Find where the given text appears and provide that cell's center as [x, y] coordinate. 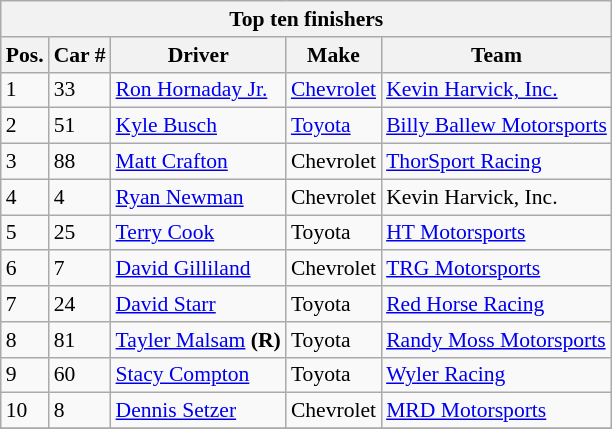
Ryan Newman [198, 197]
60 [80, 375]
51 [80, 126]
1 [25, 90]
David Gilliland [198, 269]
10 [25, 411]
Dennis Setzer [198, 411]
MRD Motorsports [496, 411]
HT Motorsports [496, 233]
ThorSport Racing [496, 162]
2 [25, 126]
25 [80, 233]
Pos. [25, 55]
3 [25, 162]
24 [80, 304]
Wyler Racing [496, 375]
Driver [198, 55]
Tayler Malsam (R) [198, 340]
Randy Moss Motorsports [496, 340]
Billy Ballew Motorsports [496, 126]
Make [334, 55]
81 [80, 340]
33 [80, 90]
Kyle Busch [198, 126]
Red Horse Racing [496, 304]
TRG Motorsports [496, 269]
Stacy Compton [198, 375]
88 [80, 162]
Top ten finishers [306, 19]
Ron Hornaday Jr. [198, 90]
Team [496, 55]
5 [25, 233]
David Starr [198, 304]
9 [25, 375]
Terry Cook [198, 233]
Matt Crafton [198, 162]
Car # [80, 55]
6 [25, 269]
